Provide the (X, Y) coordinate of the cell's center where the given text is located.  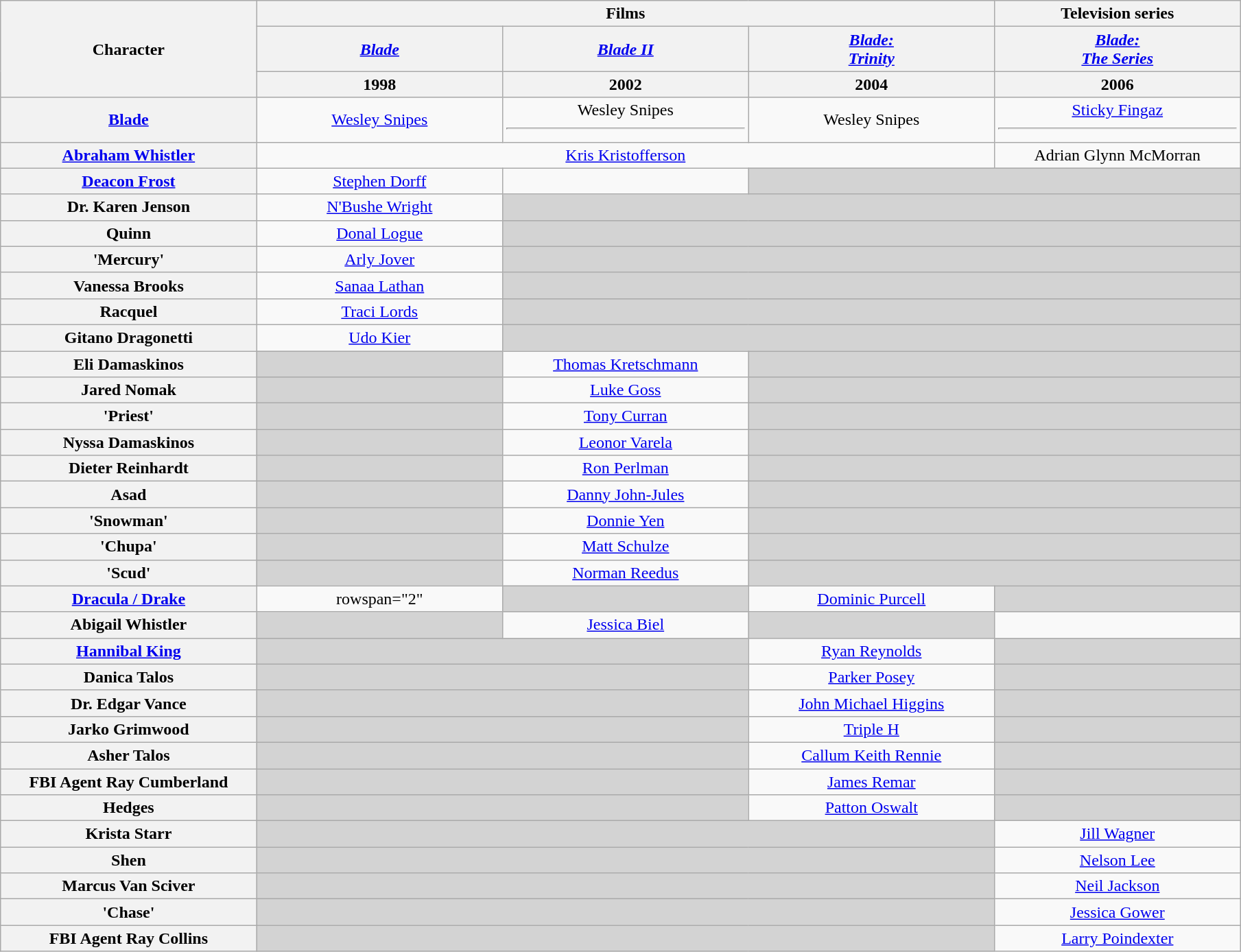
Abraham Whistler (129, 155)
Dracula / Drake (129, 599)
Ron Perlman (626, 468)
John Michael Higgins (871, 703)
Traci Lords (379, 311)
FBI Agent Ray Cumberland (129, 781)
Hedges (129, 808)
Dr. Karen Jenson (129, 207)
Television series (1118, 14)
Callum Keith Rennie (871, 755)
Dieter Reinhardt (129, 468)
Blade: The Series (1118, 49)
Racquel (129, 311)
James Remar (871, 781)
'Chupa' (129, 547)
Luke Goss (626, 390)
Abigail Whistler (129, 625)
Larry Poindexter (1118, 938)
Norman Reedus (626, 573)
Triple H (871, 729)
Arly Jover (379, 259)
Films (626, 14)
Hannibal King (129, 651)
Donnie Yen (626, 521)
Sanaa Lathan (379, 285)
FBI Agent Ray Collins (129, 938)
Thomas Kretschmann (626, 364)
Krista Starr (129, 834)
Udo Kier (379, 337)
Jessica Gower (1118, 912)
rowspan="2" (379, 599)
2002 (626, 84)
'Scud' (129, 573)
Danica Talos (129, 677)
Tony Curran (626, 416)
'Priest' (129, 416)
Eli Damaskinos (129, 364)
1998 (379, 84)
Quinn (129, 233)
Character (129, 49)
Asad (129, 495)
Jared Nomak (129, 390)
2006 (1118, 84)
Gitano Dragonetti (129, 337)
Blade: Trinity (871, 49)
Jessica Biel (626, 625)
Danny John-Jules (626, 495)
Ryan Reynolds (871, 651)
Neil Jackson (1118, 886)
Jill Wagner (1118, 834)
Adrian Glynn McMorran (1118, 155)
Nyssa Damaskinos (129, 442)
2004 (871, 84)
Matt Schulze (626, 547)
Leonor Varela (626, 442)
Nelson Lee (1118, 860)
'Chase' (129, 912)
Vanessa Brooks (129, 285)
Patton Oswalt (871, 808)
'Mercury' (129, 259)
Sticky Fingaz (1118, 119)
Dominic Purcell (871, 599)
Blade II (626, 49)
Kris Kristofferson (626, 155)
Jarko Grimwood (129, 729)
Stephen Dorff (379, 181)
Marcus Van Sciver (129, 886)
Asher Talos (129, 755)
Donal Logue (379, 233)
Shen (129, 860)
Deacon Frost (129, 181)
'Snowman' (129, 521)
Parker Posey (871, 677)
Dr. Edgar Vance (129, 703)
N'Bushe Wright (379, 207)
